Pinpoint the cell where the given text exists, returning its (x, y) midpoint coordinate. 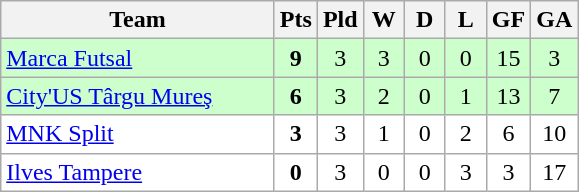
Pld (340, 20)
D (424, 20)
13 (508, 96)
7 (554, 96)
10 (554, 134)
17 (554, 172)
15 (508, 58)
W (384, 20)
GA (554, 20)
MNK Split (138, 134)
City'US Târgu Mureş (138, 96)
Ilves Tampere (138, 172)
GF (508, 20)
Marca Futsal (138, 58)
Team (138, 20)
Pts (296, 20)
9 (296, 58)
L (466, 20)
